Provide the [x, y] coordinate of the cell's center where the given text is located.  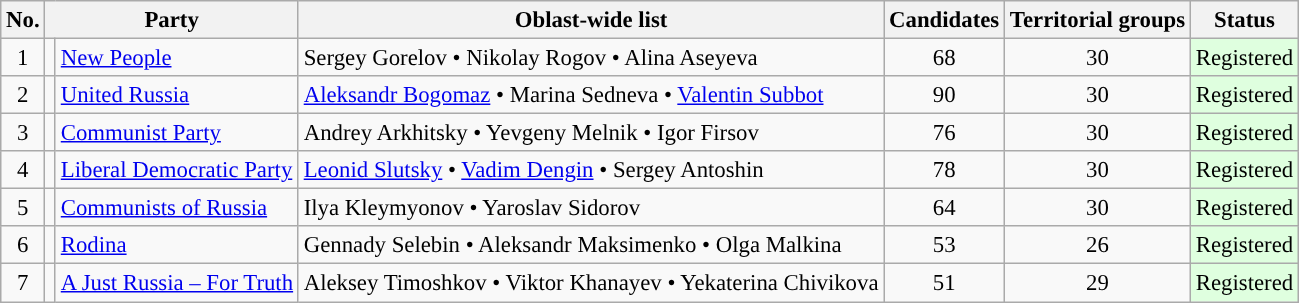
29 [1098, 283]
New People [176, 58]
Party [172, 20]
53 [944, 245]
Sergey Gorelov • Nikolay Rogov • Alina Aseyeva [590, 58]
1 [23, 58]
6 [23, 245]
Ilya Kleymyonov • Yaroslav Sidorov [590, 208]
Territorial groups [1098, 20]
Andrey Arkhitsky • Yevgeny Melnik • Igor Firsov [590, 133]
64 [944, 208]
76 [944, 133]
Leonid Slutsky • Vadim Dengin • Sergey Antoshin [590, 170]
Liberal Democratic Party [176, 170]
3 [23, 133]
Aleksandr Bogomaz • Marina Sedneva • Valentin Subbot [590, 95]
26 [1098, 245]
2 [23, 95]
Communist Party [176, 133]
Aleksey Timoshkov • Viktor Khanayev • Yekaterina Chivikova [590, 283]
Candidates [944, 20]
Gennady Selebin • Aleksandr Maksimenko • Olga Malkina [590, 245]
78 [944, 170]
United Russia [176, 95]
No. [23, 20]
68 [944, 58]
Oblast-wide list [590, 20]
90 [944, 95]
A Just Russia – For Truth [176, 283]
4 [23, 170]
Communists of Russia [176, 208]
Status [1244, 20]
Rodina [176, 245]
51 [944, 283]
5 [23, 208]
7 [23, 283]
